For the text-containing cell, return its midpoint in (X, Y) coordinate format. 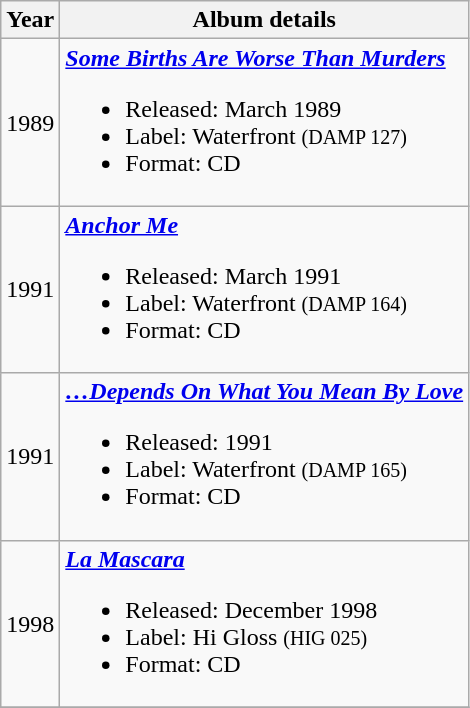
Some Births Are Worse Than MurdersReleased: March 1989Label: Waterfront (DAMP 127)Format: CD (264, 122)
Year (30, 20)
1989 (30, 122)
…Depends On What You Mean By LoveReleased: 1991Label: Waterfront (DAMP 165)Format: CD (264, 456)
1998 (30, 624)
Anchor MeReleased: March 1991Label: Waterfront (DAMP 164)Format: CD (264, 290)
La MascaraReleased: December 1998Label: Hi Gloss (HIG 025)Format: CD (264, 624)
Album details (264, 20)
